Determine the [x, y] coordinate at the center of the cell enclosing the given text.  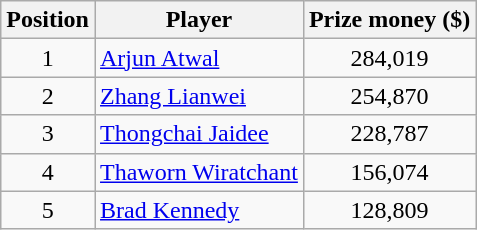
3 [48, 134]
4 [48, 172]
254,870 [389, 96]
Player [198, 20]
Thongchai Jaidee [198, 134]
Prize money ($) [389, 20]
5 [48, 210]
284,019 [389, 58]
Position [48, 20]
1 [48, 58]
228,787 [389, 134]
2 [48, 96]
Zhang Lianwei [198, 96]
Arjun Atwal [198, 58]
Brad Kennedy [198, 210]
Thaworn Wiratchant [198, 172]
156,074 [389, 172]
128,809 [389, 210]
